Capture the cell that displays the provided text and extract its (x, y) central coordinate. 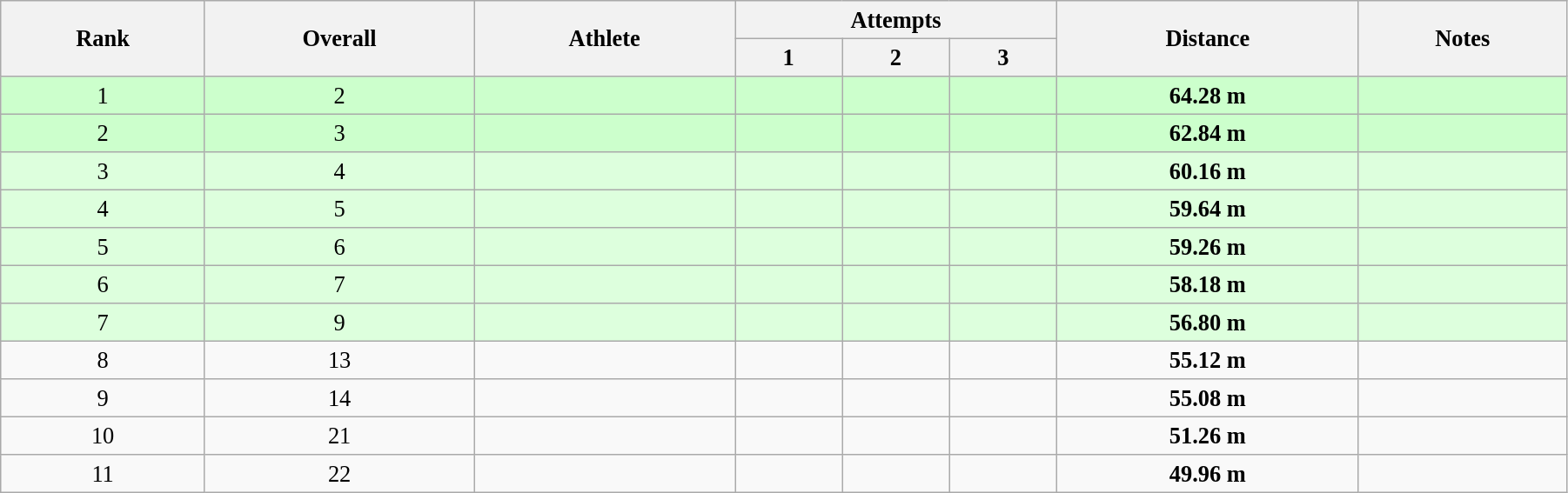
51.26 m (1208, 436)
58.18 m (1208, 284)
21 (339, 436)
56.80 m (1208, 323)
Rank (103, 38)
Distance (1208, 38)
64.28 m (1208, 95)
8 (103, 360)
62.84 m (1208, 133)
Attempts (896, 19)
60.16 m (1208, 171)
59.26 m (1208, 247)
11 (103, 474)
49.96 m (1208, 474)
55.12 m (1208, 360)
59.64 m (1208, 209)
14 (339, 398)
Athlete (605, 38)
55.08 m (1208, 398)
Overall (339, 38)
13 (339, 360)
Notes (1462, 38)
22 (339, 474)
10 (103, 436)
